Pinpoint the cell where the given text exists, returning its (X, Y) midpoint coordinate. 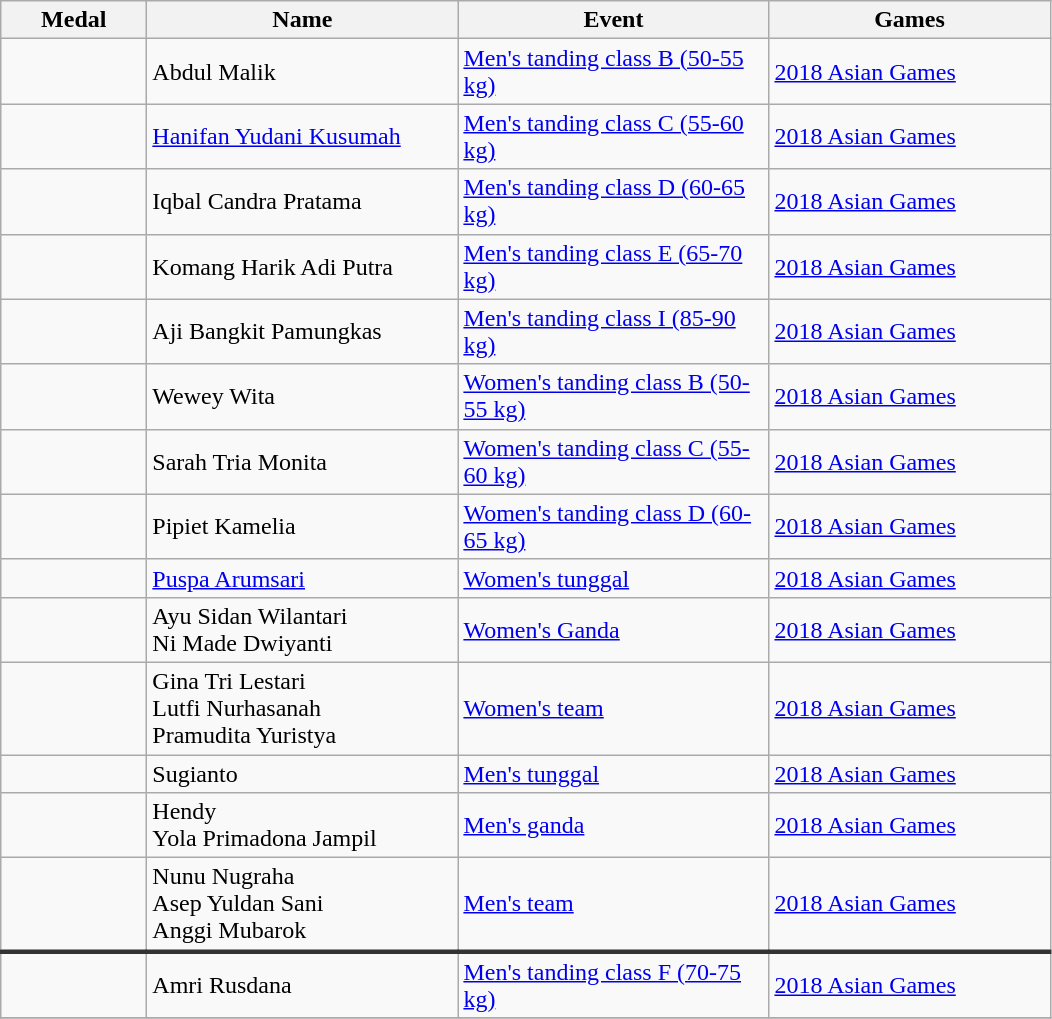
Wewey Wita (302, 396)
Women's tunggal (614, 578)
Women's tanding class B (50-55 kg) (614, 396)
Men's team (614, 905)
Amri Rusdana (302, 984)
Event (614, 20)
Men's tanding class D (60-65 kg) (614, 202)
Women's tanding class D (60-65 kg) (614, 526)
Hendy Yola Primadona Jampil (302, 826)
Men's tanding class C (55-60 kg) (614, 136)
Iqbal Candra Pratama (302, 202)
Gina Tri Lestari Lutfi Nurhasanah Pramudita Yuristya (302, 708)
Men's tanding class E (65-70 kg) (614, 266)
Komang Harik Adi Putra (302, 266)
Men's tanding class B (50-55 kg) (614, 72)
Hanifan Yudani Kusumah (302, 136)
Sugianto (302, 773)
Name (302, 20)
Women's Ganda (614, 630)
Men's tanding class F (70-75 kg) (614, 984)
Men's tunggal (614, 773)
Pipiet Kamelia (302, 526)
Sarah Tria Monita (302, 462)
Men's tanding class I (85-90 kg) (614, 332)
Men's ganda (614, 826)
Women's tanding class C (55-60 kg) (614, 462)
Ayu Sidan Wilantari Ni Made Dwiyanti (302, 630)
Women's team (614, 708)
Games (910, 20)
Aji Bangkit Pamungkas (302, 332)
Medal (74, 20)
Puspa Arumsari (302, 578)
Abdul Malik (302, 72)
Nunu Nugraha Asep Yuldan Sani Anggi Mubarok (302, 905)
